Provide the (x, y) coordinate of the cell's center where the given text is located.  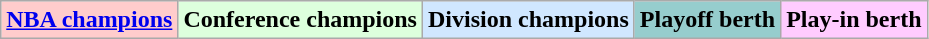
NBA champions (90, 20)
Conference champions (300, 20)
Playoff berth (707, 20)
Division champions (528, 20)
Play-in berth (854, 20)
